Output the [x, y] coordinate of the center of the cell containing the given text.  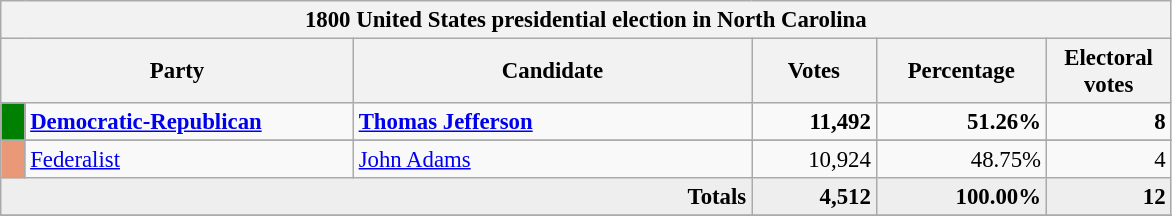
Party [178, 72]
Federalist [189, 160]
12 [1108, 197]
Thomas Jefferson [552, 122]
51.26% [961, 122]
Votes [814, 72]
Democratic-Republican [189, 122]
Candidate [552, 72]
Percentage [961, 72]
48.75% [961, 160]
11,492 [814, 122]
John Adams [552, 160]
4,512 [814, 197]
10,924 [814, 160]
100.00% [961, 197]
8 [1108, 122]
4 [1108, 160]
Totals [376, 197]
Electoral votes [1108, 72]
1800 United States presidential election in North Carolina [586, 20]
